Capture the cell that displays the provided text and extract its (X, Y) central coordinate. 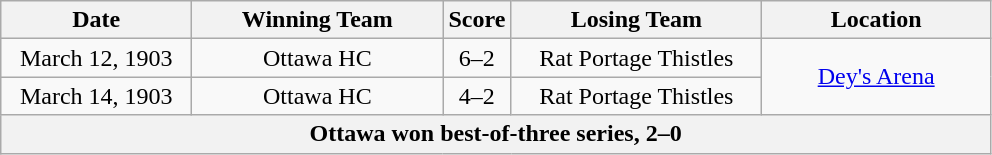
Ottawa won best-of-three series, 2–0 (496, 134)
Location (876, 20)
Date (96, 20)
Dey's Arena (876, 77)
Score (477, 20)
Winning Team (318, 20)
Losing Team (636, 20)
March 14, 1903 (96, 96)
6–2 (477, 58)
March 12, 1903 (96, 58)
4–2 (477, 96)
